Determine the [x, y] coordinate at the center of the cell enclosing the given text.  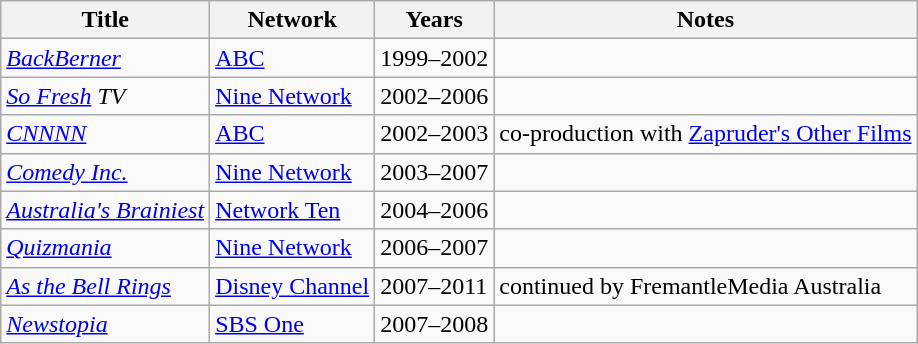
Years [434, 20]
2002–2003 [434, 134]
2002–2006 [434, 96]
Comedy Inc. [106, 172]
2007–2011 [434, 286]
Title [106, 20]
Network Ten [292, 210]
So Fresh TV [106, 96]
Australia's Brainiest [106, 210]
SBS One [292, 324]
Disney Channel [292, 286]
CNNNN [106, 134]
Quizmania [106, 248]
Notes [706, 20]
continued by FremantleMedia Australia [706, 286]
BackBerner [106, 58]
2004–2006 [434, 210]
2007–2008 [434, 324]
Network [292, 20]
1999–2002 [434, 58]
2006–2007 [434, 248]
2003–2007 [434, 172]
Newstopia [106, 324]
As the Bell Rings [106, 286]
co-production with Zapruder's Other Films [706, 134]
